Find where the given text appears and provide that cell's center as [x, y] coordinate. 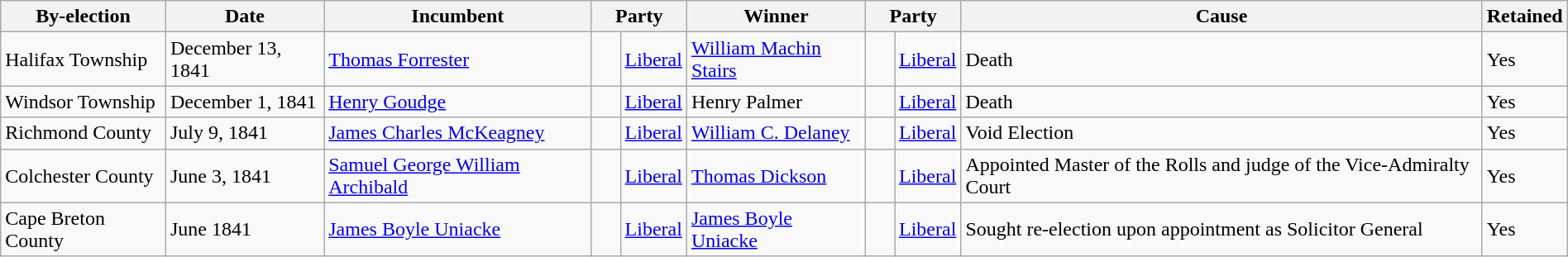
Samuel George William Archibald [458, 175]
Sought re-election upon appointment as Solicitor General [1221, 230]
Halifax Township [84, 59]
James Charles McKeagney [458, 133]
Thomas Forrester [458, 59]
Cause [1221, 17]
December 13, 1841 [245, 59]
Retained [1525, 17]
Appointed Master of the Rolls and judge of the Vice-Admiralty Court [1221, 175]
William Machin Stairs [776, 59]
Winner [776, 17]
Windsor Township [84, 102]
July 9, 1841 [245, 133]
Incumbent [458, 17]
Colchester County [84, 175]
December 1, 1841 [245, 102]
By-election [84, 17]
Henry Goudge [458, 102]
June 1841 [245, 230]
Void Election [1221, 133]
Richmond County [84, 133]
June 3, 1841 [245, 175]
Henry Palmer [776, 102]
Cape Breton County [84, 230]
William C. Delaney [776, 133]
Thomas Dickson [776, 175]
Date [245, 17]
